Search for the cell housing the specified text and yield its [x, y] center coordinate. 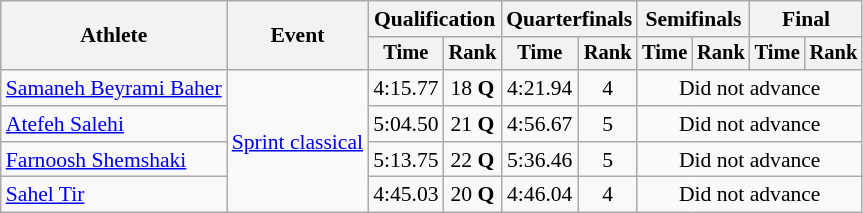
Sahel Tir [114, 195]
Semifinals [693, 19]
4:15.77 [406, 88]
Athlete [114, 36]
Atefeh Salehi [114, 124]
4:56.67 [540, 124]
5:13.75 [406, 160]
18 Q [473, 88]
Samaneh Beyrami Baher [114, 88]
21 Q [473, 124]
20 Q [473, 195]
4:21.94 [540, 88]
4:46.04 [540, 195]
Final [806, 19]
Quarterfinals [569, 19]
4:45.03 [406, 195]
Qualification [434, 19]
22 Q [473, 160]
5:36.46 [540, 160]
Sprint classical [298, 141]
5:04.50 [406, 124]
Farnoosh Shemshaki [114, 160]
Event [298, 36]
